Provide the (x, y) coordinate of the cell's center where the given text is located.  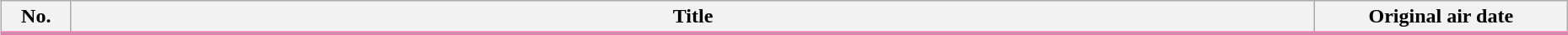
Title (692, 17)
No. (35, 17)
Original air date (1441, 17)
